Scan for the cell matching the given text and deliver its (X, Y) coordinate at center. 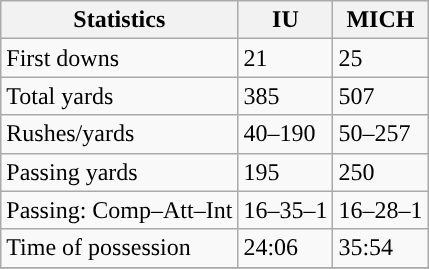
Time of possession (120, 248)
195 (286, 172)
16–35–1 (286, 210)
35:54 (380, 248)
MICH (380, 20)
Passing: Comp–Att–Int (120, 210)
250 (380, 172)
IU (286, 20)
Passing yards (120, 172)
50–257 (380, 134)
385 (286, 96)
25 (380, 58)
Statistics (120, 20)
First downs (120, 58)
40–190 (286, 134)
Total yards (120, 96)
21 (286, 58)
24:06 (286, 248)
507 (380, 96)
Rushes/yards (120, 134)
16–28–1 (380, 210)
